Return (x, y) of the center of cell containing provided text 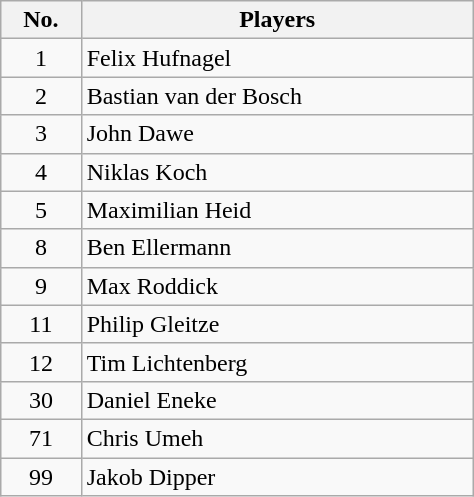
Chris Umeh (277, 438)
John Dawe (277, 134)
Jakob Dipper (277, 477)
8 (41, 248)
Daniel Eneke (277, 400)
Max Roddick (277, 286)
30 (41, 400)
4 (41, 172)
9 (41, 286)
Felix Hufnagel (277, 58)
Bastian van der Bosch (277, 96)
No. (41, 20)
71 (41, 438)
1 (41, 58)
3 (41, 134)
Ben Ellermann (277, 248)
Philip Gleitze (277, 324)
2 (41, 96)
12 (41, 362)
Tim Lichtenberg (277, 362)
5 (41, 210)
11 (41, 324)
Maximilian Heid (277, 210)
99 (41, 477)
Niklas Koch (277, 172)
Players (277, 20)
